Scan for the cell matching the given text and deliver its [x, y] coordinate at center. 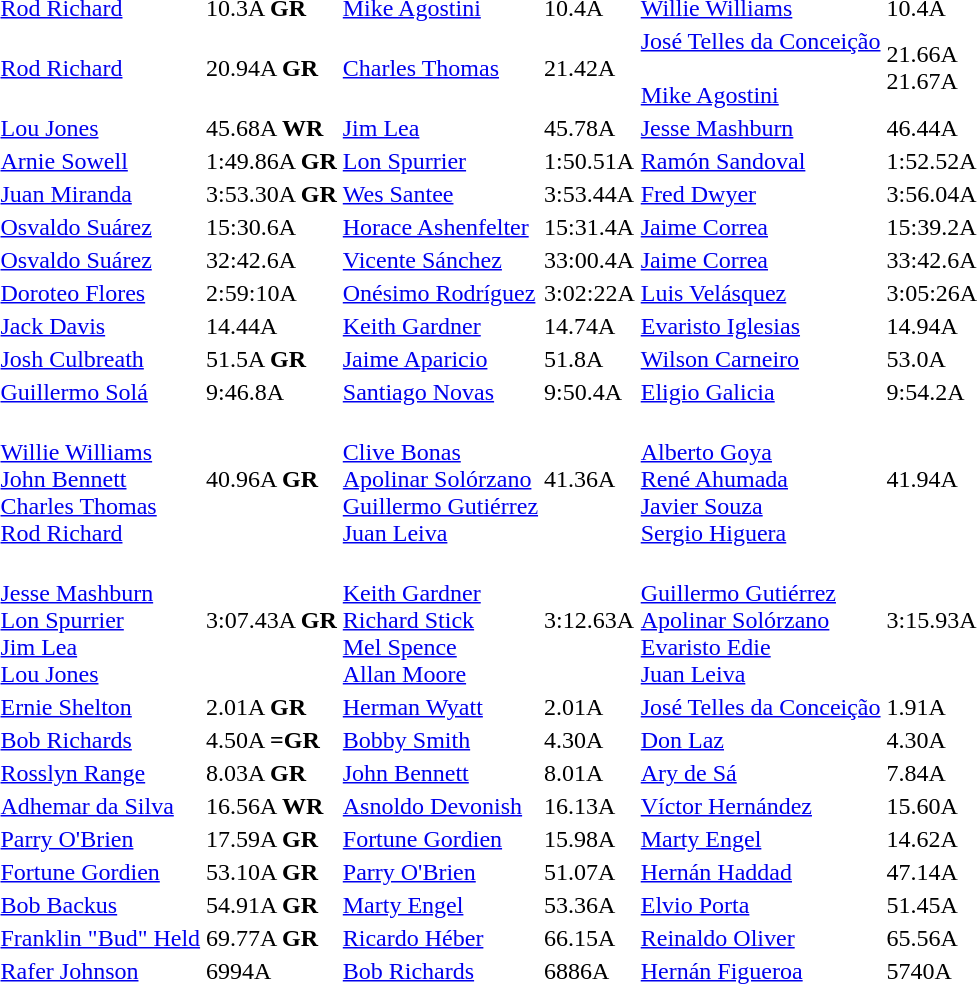
Ricardo Héber [440, 938]
Alberto GoyaRené AhumadaJavier SouzaSergio Higuera [760, 479]
3:53.44A [590, 194]
20.94A GR [272, 68]
3:53.30A GR [272, 194]
16.56A WR [272, 806]
15:30.6A [272, 227]
17.59A GR [272, 839]
Lon Spurrier [440, 161]
Wilson Carneiro [760, 359]
Evaristo Iglesias [760, 326]
2.01A GR [272, 707]
9:50.4A [590, 392]
41.36A [590, 479]
Víctor Hernández [760, 806]
8.03A GR [272, 773]
1:49.86A GR [272, 161]
14.44A [272, 326]
32:42.6A [272, 260]
51.5A GR [272, 359]
51.07A [590, 872]
Horace Ashenfelter [440, 227]
Wes Santee [440, 194]
54.91A GR [272, 905]
53.36A [590, 905]
Parry O'Brien [440, 872]
45.78A [590, 128]
Bobby Smith [440, 740]
Keith GardnerRichard StickMel SpenceAllan Moore [440, 620]
21.42A [590, 68]
3:07.43A GR [272, 620]
2:59:10A [272, 293]
14.74A [590, 326]
Ary de Sá [760, 773]
Elvio Porta [760, 905]
3:02:22A [590, 293]
Jesse Mashburn [760, 128]
3:12.63A [590, 620]
53.10A GR [272, 872]
Fortune Gordien [440, 839]
69.77A GR [272, 938]
José Telles da Conceição Mike Agostini [760, 68]
José Telles da Conceição [760, 707]
16.13A [590, 806]
Fred Dwyer [760, 194]
Charles Thomas [440, 68]
4.50A =GR [272, 740]
Santiago Novas [440, 392]
40.96A GR [272, 479]
8.01A [590, 773]
Eligio Galicia [760, 392]
15:31.4A [590, 227]
2.01A [590, 707]
66.15A [590, 938]
Jaime Aparicio [440, 359]
Don Laz [760, 740]
Clive BonasApolinar SolórzanoGuillermo GutiérrezJuan Leiva [440, 479]
45.68A WR [272, 128]
Onésimo Rodríguez [440, 293]
51.8A [590, 359]
33:00.4A [590, 260]
Herman Wyatt [440, 707]
John Bennett [440, 773]
Asnoldo Devonish [440, 806]
Vicente Sánchez [440, 260]
Reinaldo Oliver [760, 938]
Luis Velásquez [760, 293]
4.30A [590, 740]
Keith Gardner [440, 326]
Hernán Haddad [760, 872]
9:46.8A [272, 392]
Guillermo GutiérrezApolinar SolórzanoEvaristo EdieJuan Leiva [760, 620]
Ramón Sandoval [760, 161]
Jim Lea [440, 128]
1:50.51A [590, 161]
15.98A [590, 839]
